Provide the (x, y) coordinate of the cell's center where the given text is located.  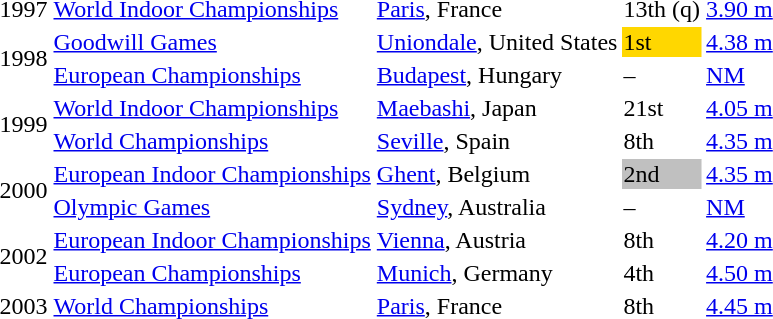
Seville, Spain (497, 141)
Budapest, Hungary (497, 75)
Goodwill Games (212, 42)
Munich, Germany (497, 273)
Olympic Games (212, 207)
Uniondale, United States (497, 42)
Sydney, Australia (497, 207)
Maebashi, Japan (497, 108)
World Championships (212, 141)
4th (662, 273)
Vienna, Austria (497, 240)
World Indoor Championships (212, 108)
2nd (662, 174)
21st (662, 108)
Ghent, Belgium (497, 174)
1st (662, 42)
